Search for the cell housing the specified text and yield its [X, Y] center coordinate. 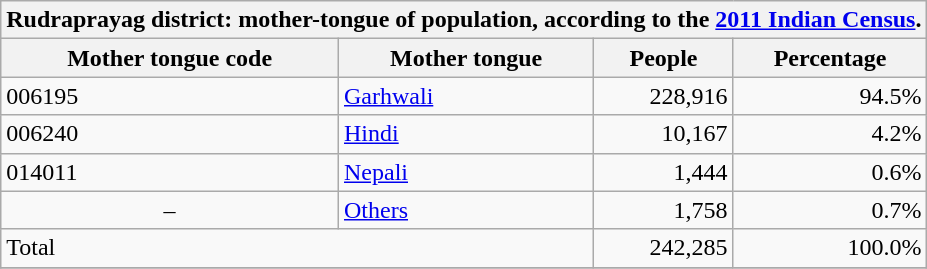
1,758 [664, 210]
Percentage [830, 58]
Others [466, 210]
People [664, 58]
006240 [170, 134]
006195 [170, 96]
0.7% [830, 210]
242,285 [664, 248]
Mother tongue [466, 58]
4.2% [830, 134]
Garhwali [466, 96]
228,916 [664, 96]
Nepali [466, 172]
Hindi [466, 134]
0.6% [830, 172]
Rudraprayag district: mother-tongue of population, according to the 2011 Indian Census. [464, 20]
014011 [170, 172]
Mother tongue code [170, 58]
10,167 [664, 134]
94.5% [830, 96]
Total [298, 248]
100.0% [830, 248]
– [170, 210]
1,444 [664, 172]
